Return the (X, Y) coordinate for the center point of the cell that contains the specified text.  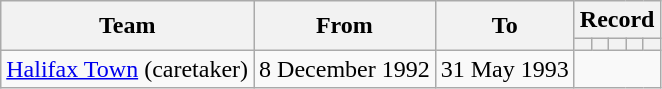
Record (617, 20)
From (345, 26)
Team (128, 26)
31 May 1993 (504, 69)
8 December 1992 (345, 69)
Halifax Town (caretaker) (128, 69)
To (504, 26)
